Capture the cell that displays the provided text and extract its [x, y] central coordinate. 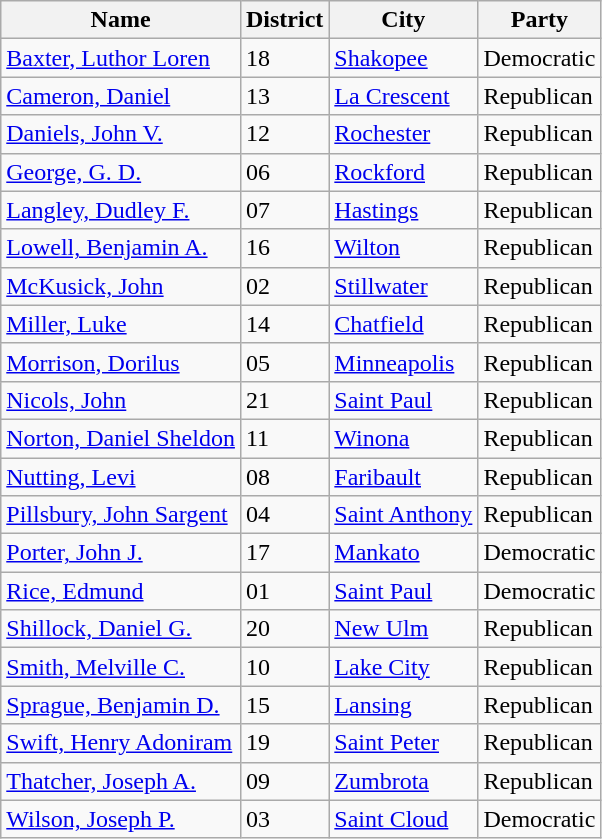
Baxter, Luthor Loren [121, 58]
Lowell, Benjamin A. [121, 248]
Zumbrota [404, 781]
Miller, Luke [121, 324]
Norton, Daniel Sheldon [121, 438]
Pillsbury, John Sargent [121, 515]
City [404, 20]
Rice, Edmund [121, 591]
08 [284, 477]
Saint Peter [404, 743]
16 [284, 248]
15 [284, 705]
09 [284, 781]
12 [284, 134]
21 [284, 400]
Nicols, John [121, 400]
Stillwater [404, 286]
20 [284, 629]
Cameron, Daniel [121, 96]
Daniels, John V. [121, 134]
District [284, 20]
Mankato [404, 553]
Chatfield [404, 324]
Smith, Melville C. [121, 667]
Langley, Dudley F. [121, 210]
07 [284, 210]
Nutting, Levi [121, 477]
Party [540, 20]
01 [284, 591]
Saint Cloud [404, 819]
17 [284, 553]
Lansing [404, 705]
Porter, John J. [121, 553]
Hastings [404, 210]
New Ulm [404, 629]
18 [284, 58]
Shillock, Daniel G. [121, 629]
05 [284, 362]
02 [284, 286]
Rockford [404, 172]
Minneapolis [404, 362]
Thatcher, Joseph A. [121, 781]
McKusick, John [121, 286]
06 [284, 172]
Morrison, Dorilus [121, 362]
14 [284, 324]
Wilton [404, 248]
Shakopee [404, 58]
Rochester [404, 134]
La Crescent [404, 96]
Wilson, Joseph P. [121, 819]
Swift, Henry Adoniram [121, 743]
10 [284, 667]
19 [284, 743]
George, G. D. [121, 172]
Sprague, Benjamin D. [121, 705]
Lake City [404, 667]
Name [121, 20]
13 [284, 96]
Winona [404, 438]
03 [284, 819]
Faribault [404, 477]
04 [284, 515]
Saint Anthony [404, 515]
11 [284, 438]
